Provide the [x, y] coordinate of the cell's center where the given text is located.  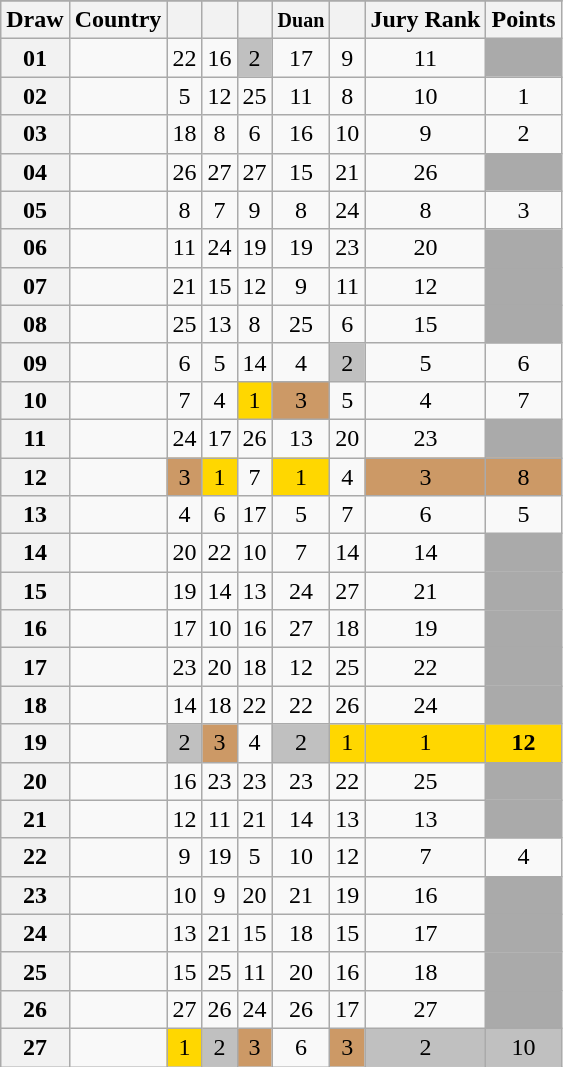
07 [35, 286]
05 [35, 210]
06 [35, 248]
Duan [301, 20]
08 [35, 324]
04 [35, 172]
Jury Rank [426, 20]
Points [524, 20]
02 [35, 96]
09 [35, 362]
03 [35, 134]
Country [118, 20]
Draw [35, 20]
01 [35, 58]
